Determine the [X, Y] coordinate at the center of the cell enclosing the given text.  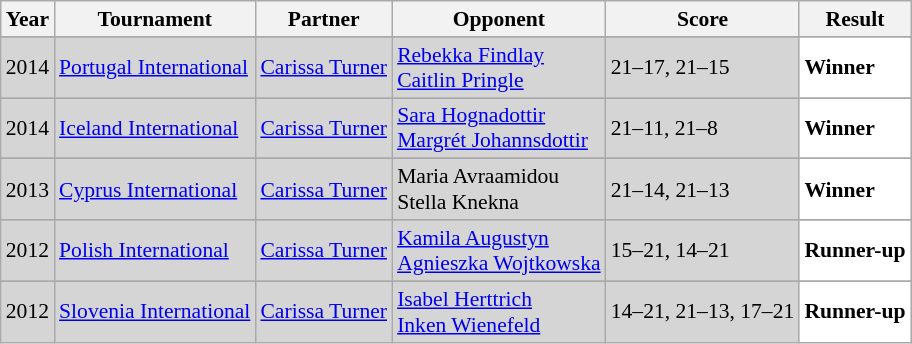
Polish International [154, 250]
Kamila Augustyn Agnieszka Wojtkowska [499, 250]
Sara Hognadottir Margrét Johannsdottir [499, 128]
21–11, 21–8 [703, 128]
21–17, 21–15 [703, 68]
Iceland International [154, 128]
Opponent [499, 19]
Slovenia International [154, 312]
Maria Avraamidou Stella Knekna [499, 190]
Year [28, 19]
14–21, 21–13, 17–21 [703, 312]
Tournament [154, 19]
21–14, 21–13 [703, 190]
2013 [28, 190]
Rebekka Findlay Caitlin Pringle [499, 68]
Cyprus International [154, 190]
15–21, 14–21 [703, 250]
Portugal International [154, 68]
Partner [324, 19]
Score [703, 19]
Result [854, 19]
Isabel Herttrich Inken Wienefeld [499, 312]
